Extract the [X, Y] coordinate from the center of the cell holding the provided text.  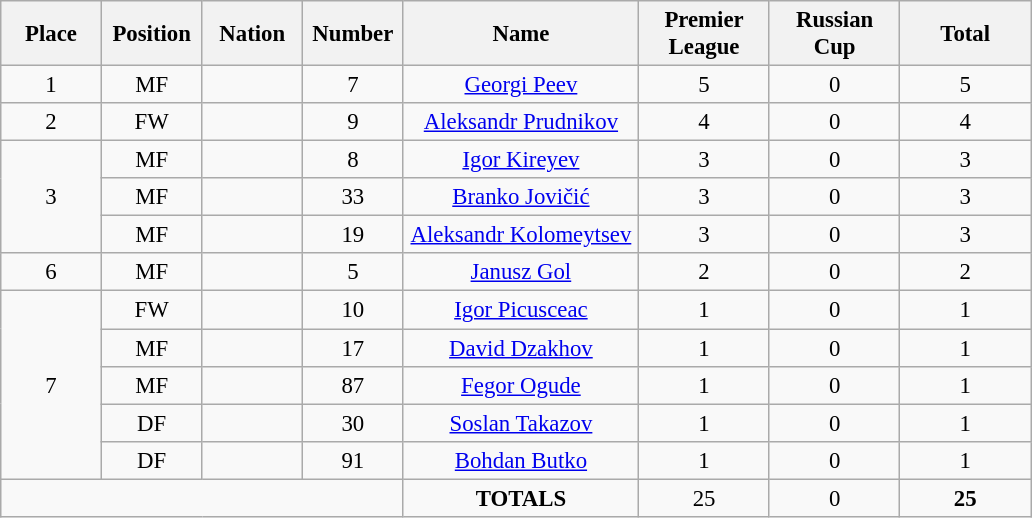
Place [52, 34]
David Dzakhov [521, 348]
6 [52, 273]
Igor Kireyev [521, 160]
33 [354, 197]
Fegor Ogude [521, 385]
Bohdan Butko [521, 460]
Aleksandr Prudnikov [521, 122]
8 [354, 160]
Igor Picusceac [521, 310]
17 [354, 348]
87 [354, 385]
Janusz Gol [521, 273]
30 [354, 423]
Premier League [704, 34]
TOTALS [521, 498]
19 [354, 235]
Position [152, 34]
10 [354, 310]
Number [354, 34]
Russian Cup [834, 34]
Total [966, 34]
Nation [252, 34]
Soslan Takazov [521, 423]
Branko Jovičić [521, 197]
Aleksandr Kolomeytsev [521, 235]
Georgi Peev [521, 85]
91 [354, 460]
9 [354, 122]
Name [521, 34]
